Detect which cell encompasses the target text, then output its [X, Y] center coordinate. 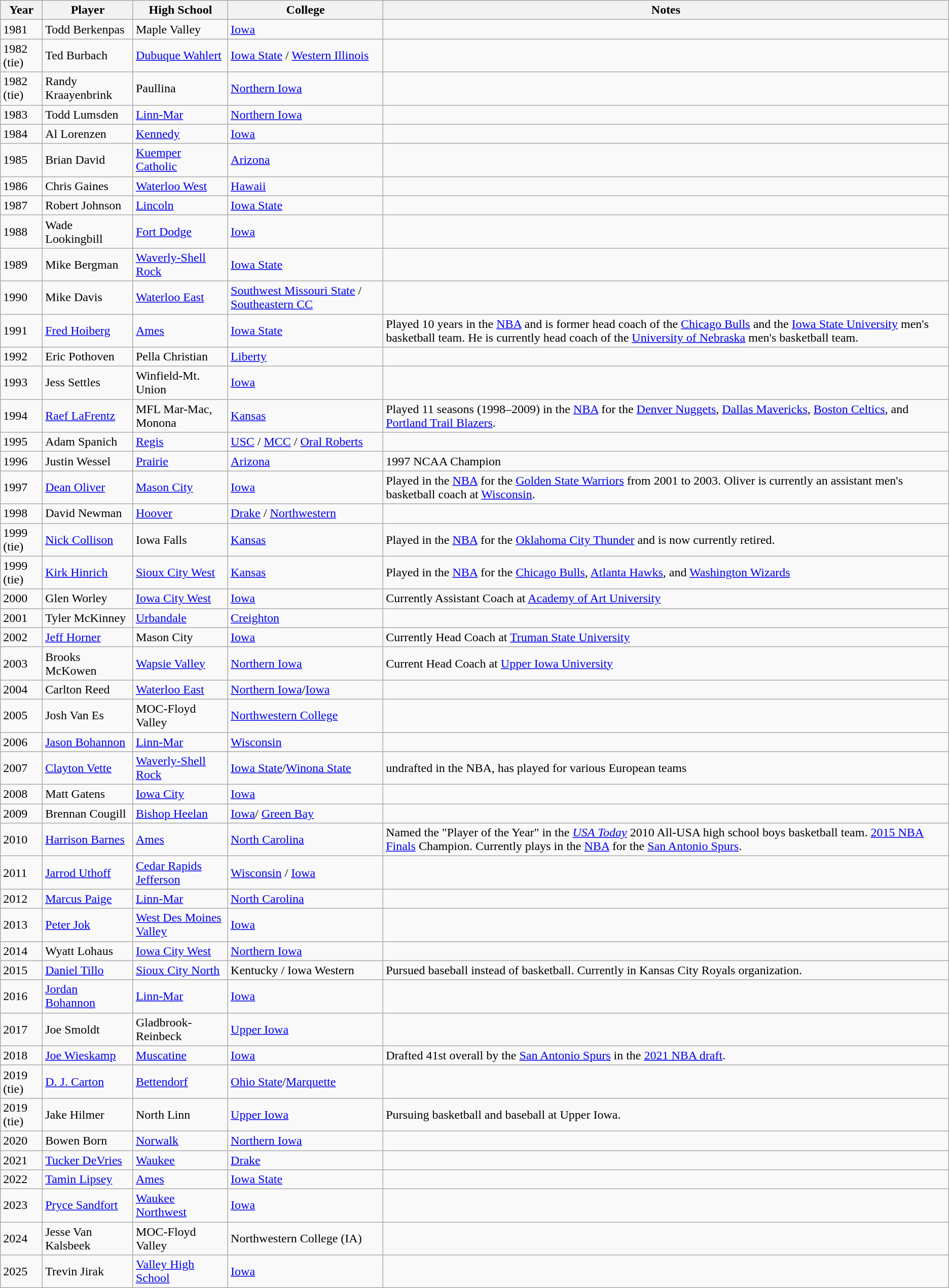
2012 [21, 899]
Bettendorf [180, 1082]
2010 [21, 839]
Drake / Northwestern [306, 513]
2023 [21, 1205]
2024 [21, 1239]
Chris Gaines [88, 186]
David Newman [88, 513]
Tamin Lipsey [88, 1180]
2002 [21, 637]
Jake Hilmer [88, 1114]
1997 NCAA Champion [666, 461]
Wapsie Valley [180, 663]
Sioux City North [180, 970]
Matt Gatens [88, 794]
2016 [21, 997]
2017 [21, 1029]
2014 [21, 951]
Glen Worley [88, 599]
Northwestern College [306, 716]
2008 [21, 794]
Player [88, 10]
Joe Smoldt [88, 1029]
2000 [21, 599]
Fort Dodge [180, 231]
2021 [21, 1160]
Waukee [180, 1160]
Brennan Cougill [88, 814]
Iowa Falls [180, 539]
Peter Jok [88, 925]
Tucker DeVries [88, 1160]
2004 [21, 689]
College [306, 10]
2015 [21, 970]
Raef LaFrentz [88, 416]
Year [21, 10]
2009 [21, 814]
2025 [21, 1271]
1996 [21, 461]
Pella Christian [180, 357]
1985 [21, 160]
Jeff Horner [88, 637]
1991 [21, 330]
Maple Valley [180, 29]
Bowen Born [88, 1140]
Northwestern College (IA) [306, 1239]
Joe Wieskamp [88, 1055]
Trevin Jirak [88, 1271]
Marcus Paige [88, 899]
1983 [21, 115]
Northern Iowa/Iowa [306, 689]
2003 [21, 663]
Sioux City West [180, 573]
Waterloo West [180, 186]
Iowa State/Winona State [306, 768]
2022 [21, 1180]
Regis [180, 442]
Dubuque Wahlert [180, 56]
Brooks McKowen [88, 663]
Al Lorenzen [88, 134]
Mike Bergman [88, 265]
Daniel Tillo [88, 970]
2020 [21, 1140]
1981 [21, 29]
Bishop Heelan [180, 814]
Wisconsin [306, 742]
D. J. Carton [88, 1082]
Urbandale [180, 618]
Notes [666, 10]
1998 [21, 513]
Iowa/ Green Bay [306, 814]
Wade Lookingbill [88, 231]
Played in the NBA for the Chicago Bulls, Atlanta Hawks, and Washington Wizards [666, 573]
Norwalk [180, 1140]
Drake [306, 1160]
Played 11 seasons (1998–2009) in the NBA for the Denver Nuggets, Dallas Mavericks, Boston Celtics, and Portland Trail Blazers. [666, 416]
1997 [21, 488]
Fred Hoiberg [88, 330]
1994 [21, 416]
Current Head Coach at Upper Iowa University [666, 663]
Jason Bohannon [88, 742]
2001 [21, 618]
Iowa State / Western Illinois [306, 56]
Prairie [180, 461]
Wisconsin / Iowa [306, 873]
Ted Burbach [88, 56]
Hoover [180, 513]
Todd Lumsden [88, 115]
2007 [21, 768]
West Des Moines Valley [180, 925]
Kirk Hinrich [88, 573]
Pryce Sandfort [88, 1205]
Dean Oliver [88, 488]
1984 [21, 134]
Jess Settles [88, 383]
Currently Head Coach at Truman State University [666, 637]
Hawaii [306, 186]
Kuemper Catholic [180, 160]
USC / MCC / Oral Roberts [306, 442]
2013 [21, 925]
MFL Mar-Mac, Monona [180, 416]
2006 [21, 742]
Brian David [88, 160]
Paullina [180, 88]
Randy Kraayenbrink [88, 88]
Adam Spanich [88, 442]
Liberty [306, 357]
Valley High School [180, 1271]
Mike Davis [88, 297]
High School [180, 10]
Josh Van Es [88, 716]
undrafted in the NBA, has played for various European teams [666, 768]
Winfield-Mt. Union [180, 383]
Todd Berkenpas [88, 29]
Creighton [306, 618]
Kennedy [180, 134]
Drafted 41st overall by the San Antonio Spurs in the 2021 NBA draft. [666, 1055]
Muscatine [180, 1055]
1987 [21, 205]
2005 [21, 716]
Carlton Reed [88, 689]
Harrison Barnes [88, 839]
Kentucky / Iowa Western [306, 970]
Iowa City [180, 794]
Gladbrook-Reinbeck [180, 1029]
Tyler McKinney [88, 618]
Pursuing basketball and baseball at Upper Iowa. [666, 1114]
1989 [21, 265]
Eric Pothoven [88, 357]
Jarrod Uthoff [88, 873]
Played in the NBA for the Oklahoma City Thunder and is now currently retired. [666, 539]
Ohio State/Marquette [306, 1082]
1995 [21, 442]
Robert Johnson [88, 205]
North Linn [180, 1114]
Waukee Northwest [180, 1205]
Wyatt Lohaus [88, 951]
1988 [21, 231]
1990 [21, 297]
Lincoln [180, 205]
Justin Wessel [88, 461]
2011 [21, 873]
Jesse Van Kalsbeek [88, 1239]
Cedar Rapids Jefferson [180, 873]
1992 [21, 357]
Pursued baseball instead of basketball. Currently in Kansas City Royals organization. [666, 970]
Played in the NBA for the Golden State Warriors from 2001 to 2003. Oliver is currently an assistant men's basketball coach at Wisconsin. [666, 488]
1986 [21, 186]
Southwest Missouri State / Southeastern CC [306, 297]
Currently Assistant Coach at Academy of Art University [666, 599]
Jordan Bohannon [88, 997]
Nick Collison [88, 539]
2018 [21, 1055]
1993 [21, 383]
Clayton Vette [88, 768]
